Search for the cell housing the specified text and yield its (x, y) center coordinate. 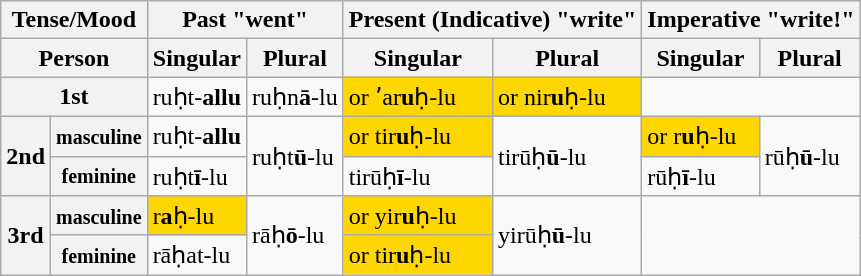
tirūḥū-lu (566, 156)
Tense/Mood (74, 20)
ruḥtī-lu (196, 176)
yirūḥū-lu (566, 236)
or ʼaruḥ-lu (418, 97)
2nd (26, 156)
Person (74, 58)
rūḥī-lu (700, 176)
rūḥū-lu (810, 156)
raḥ-lu (196, 216)
Present (Indicative) "write" (492, 20)
ruḥtū-lu (296, 156)
Imperative "write!" (751, 20)
rāḥat-lu (196, 255)
rāḥō-lu (296, 236)
1st (74, 97)
or niruḥ-lu (566, 97)
or ruḥ-lu (700, 136)
or yiruḥ-lu (418, 216)
ruḥnā-lu (296, 97)
Past "went" (245, 20)
3rd (26, 236)
tirūḥī-lu (418, 176)
